Identify which cell holds the provided text, then report its [X, Y] central coordinate. 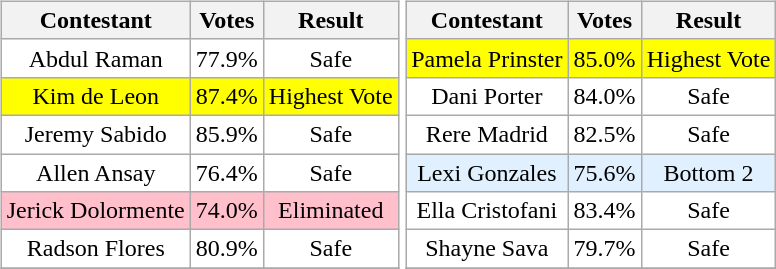
Abdul Raman [96, 58]
Lexi Gonzales [487, 173]
87.4% [226, 96]
85.0% [604, 58]
83.4% [604, 211]
Pamela Prinster [487, 58]
85.9% [226, 134]
75.6% [604, 173]
82.5% [604, 134]
Jerick Dolormente [96, 211]
Shayne Sava [487, 249]
79.7% [604, 249]
Rere Madrid [487, 134]
Kim de Leon [96, 96]
Eliminated [330, 211]
Ella Cristofani [487, 211]
Bottom 2 [708, 173]
Jeremy Sabido [96, 134]
76.4% [226, 173]
84.0% [604, 96]
77.9% [226, 58]
74.0% [226, 211]
Allen Ansay [96, 173]
Radson Flores [96, 249]
80.9% [226, 249]
Dani Porter [487, 96]
